Output the (x, y) coordinate of the center of the cell containing the given text.  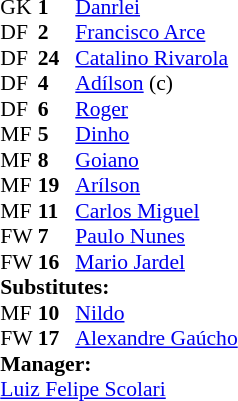
Alexandre Gaúcho (156, 339)
Catalino Rivarola (156, 58)
16 (57, 262)
5 (57, 135)
11 (57, 211)
Manager: (118, 364)
17 (57, 339)
Substitutes: (118, 287)
2 (57, 33)
19 (57, 185)
10 (57, 313)
8 (57, 160)
Nildo (156, 313)
Goiano (156, 160)
Roger (156, 109)
Adílson (c) (156, 83)
7 (57, 237)
Paulo Nunes (156, 237)
Dinho (156, 135)
Francisco Arce (156, 33)
4 (57, 83)
Arílson (156, 185)
24 (57, 58)
Mario Jardel (156, 262)
6 (57, 109)
Carlos Miguel (156, 211)
